For the text-containing cell, return its midpoint in [X, Y] coordinate format. 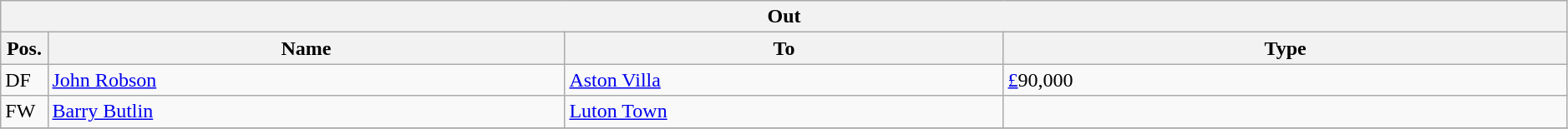
DF [24, 80]
Type [1285, 48]
Name [306, 48]
£90,000 [1285, 80]
Barry Butlin [306, 112]
Pos. [24, 48]
Aston Villa [784, 80]
FW [24, 112]
To [784, 48]
John Robson [306, 80]
Luton Town [784, 112]
Out [784, 17]
